Detect which cell encompasses the target text, then output its (X, Y) center coordinate. 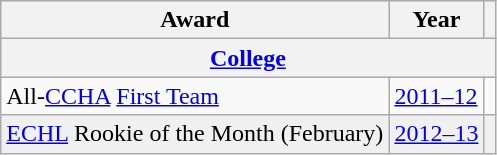
All-CCHA First Team (195, 96)
2011–12 (436, 96)
Year (436, 20)
ECHL Rookie of the Month (February) (195, 134)
College (248, 58)
Award (195, 20)
2012–13 (436, 134)
